Detect which cell encompasses the target text, then output its [x, y] center coordinate. 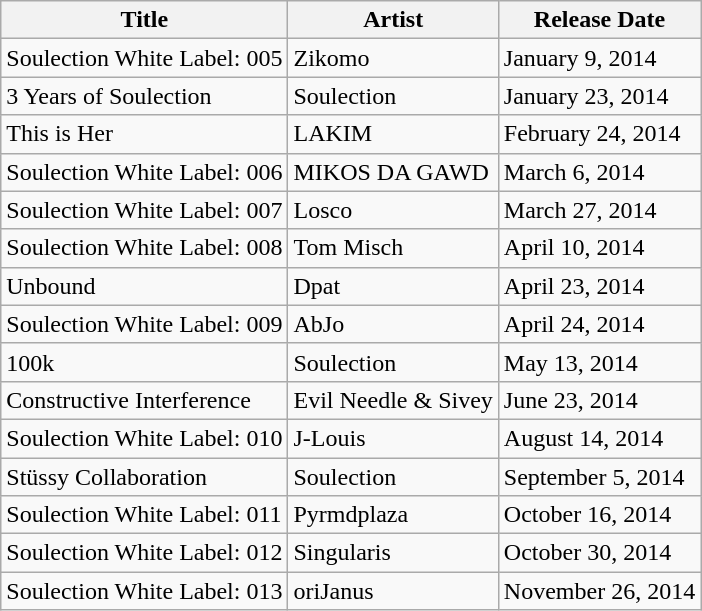
MIKOS DA GAWD [393, 172]
November 26, 2014 [599, 591]
Losco [393, 210]
100k [144, 362]
March 27, 2014 [599, 210]
April 10, 2014 [599, 248]
Artist [393, 20]
J-Louis [393, 438]
Pyrmdplaza [393, 515]
May 13, 2014 [599, 362]
Soulection White Label: 005 [144, 58]
Evil Needle & Sivey [393, 400]
This is Her [144, 134]
February 24, 2014 [599, 134]
Singularis [393, 553]
Constructive Interference [144, 400]
Soulection White Label: 010 [144, 438]
Stüssy Collaboration [144, 477]
April 23, 2014 [599, 286]
Soulection White Label: 009 [144, 324]
Soulection White Label: 006 [144, 172]
oriJanus [393, 591]
Tom Misch [393, 248]
3 Years of Soulection [144, 96]
January 9, 2014 [599, 58]
AbJo [393, 324]
LAKIM [393, 134]
April 24, 2014 [599, 324]
Zikomo [393, 58]
Soulection White Label: 012 [144, 553]
August 14, 2014 [599, 438]
Soulection White Label: 008 [144, 248]
Dpat [393, 286]
June 23, 2014 [599, 400]
Soulection White Label: 013 [144, 591]
Soulection White Label: 007 [144, 210]
March 6, 2014 [599, 172]
Release Date [599, 20]
Title [144, 20]
January 23, 2014 [599, 96]
Unbound [144, 286]
October 16, 2014 [599, 515]
Soulection White Label: 011 [144, 515]
September 5, 2014 [599, 477]
October 30, 2014 [599, 553]
